For the text-containing cell, return its midpoint in [x, y] coordinate format. 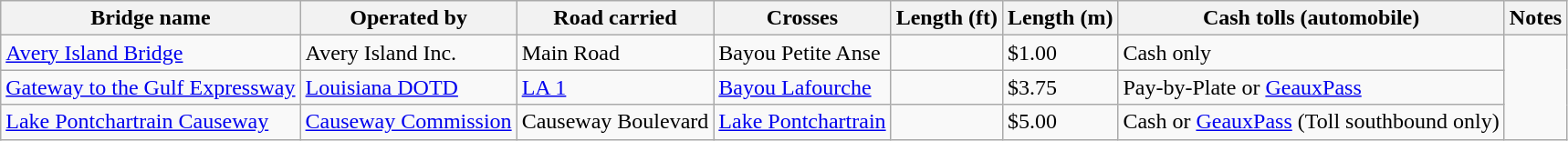
Crosses [802, 18]
Lake Pontchartrain [802, 122]
Road carried [615, 18]
Gateway to the Gulf Expressway [151, 87]
Cash only [1311, 53]
LA 1 [615, 87]
Bridge name [151, 18]
Bayou Lafourche [802, 87]
Notes [1535, 18]
Length (m) [1061, 18]
Operated by [409, 18]
Pay-by-Plate or GeauxPass [1311, 87]
Louisiana DOTD [409, 87]
Avery Island Inc. [409, 53]
Causeway Commission [409, 122]
Main Road [615, 53]
Bayou Petite Anse [802, 53]
Lake Pontchartrain Causeway [151, 122]
Avery Island Bridge [151, 53]
Length (ft) [946, 18]
Causeway Boulevard [615, 122]
$3.75 [1061, 87]
Cash tolls (automobile) [1311, 18]
$5.00 [1061, 122]
Cash or GeauxPass (Toll southbound only) [1311, 122]
$1.00 [1061, 53]
